Locate the cell with the specified text and output its [X, Y] center coordinate. 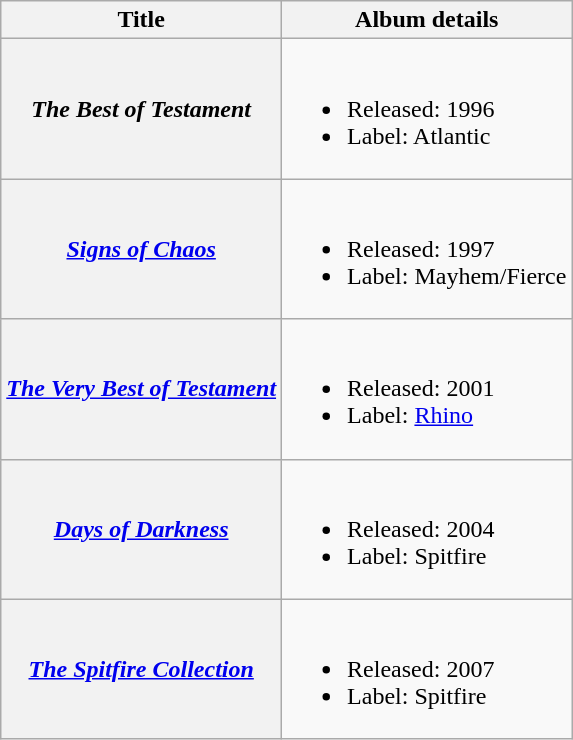
Days of Darkness [142, 529]
The Best of Testament [142, 109]
Released: 2001Label: Rhino [427, 389]
Signs of Chaos [142, 249]
Released: 1997Label: Mayhem/Fierce [427, 249]
The Spitfire Collection [142, 669]
The Very Best of Testament [142, 389]
Released: 2004Label: Spitfire [427, 529]
Released: 1996Label: Atlantic [427, 109]
Album details [427, 20]
Released: 2007Label: Spitfire [427, 669]
Title [142, 20]
